Detect which cell encompasses the target text, then output its (x, y) center coordinate. 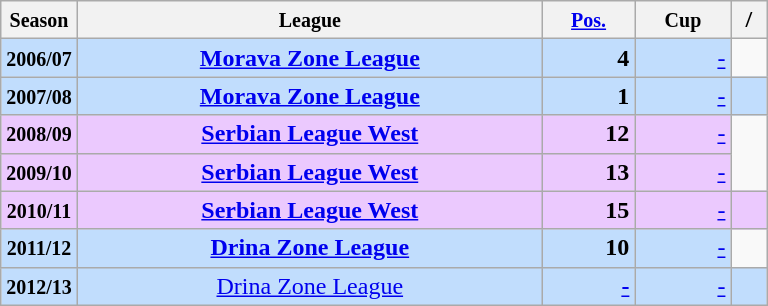
Season (40, 20)
1 (588, 96)
Cup (683, 20)
2007/08 (40, 96)
2009/10 (40, 172)
/ (749, 20)
2006/07 (40, 58)
2012/13 (40, 286)
12 (588, 134)
10 (588, 248)
13 (588, 172)
4 (588, 58)
Pos. (588, 20)
2008/09 (40, 134)
League (310, 20)
15 (588, 210)
2011/12 (40, 248)
2010/11 (40, 210)
